Capture the cell that displays the provided text and extract its [x, y] central coordinate. 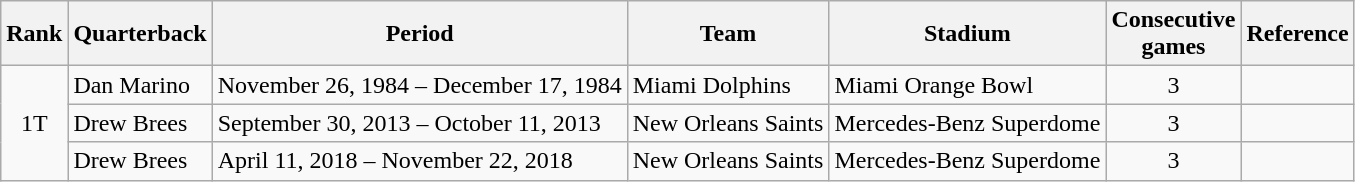
Miami Orange Bowl [968, 85]
April 11, 2018 – November 22, 2018 [420, 161]
Rank [34, 34]
Miami Dolphins [728, 85]
Stadium [968, 34]
Quarterback [140, 34]
November 26, 1984 – December 17, 1984 [420, 85]
Team [728, 34]
1T [34, 123]
Period [420, 34]
Consecutivegames [1174, 34]
Reference [1298, 34]
September 30, 2013 – October 11, 2013 [420, 123]
Dan Marino [140, 85]
